Extract the [X, Y] coordinate from the center of the cell holding the provided text.  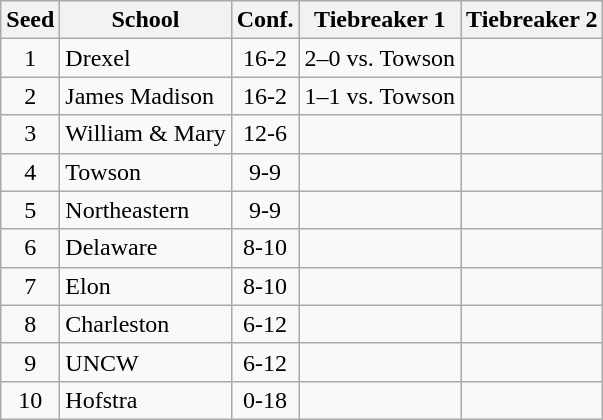
James Madison [146, 96]
Towson [146, 172]
9 [30, 362]
Tiebreaker 2 [532, 20]
3 [30, 134]
Conf. [265, 20]
Delaware [146, 248]
2 [30, 96]
Tiebreaker 1 [380, 20]
1–1 vs. Towson [380, 96]
1 [30, 58]
Northeastern [146, 210]
5 [30, 210]
0-18 [265, 400]
Drexel [146, 58]
10 [30, 400]
7 [30, 286]
School [146, 20]
12-6 [265, 134]
6 [30, 248]
4 [30, 172]
Charleston [146, 324]
UNCW [146, 362]
Elon [146, 286]
Hofstra [146, 400]
William & Mary [146, 134]
2–0 vs. Towson [380, 58]
8 [30, 324]
Seed [30, 20]
